Locate the cell with the specified text and output its (X, Y) center coordinate. 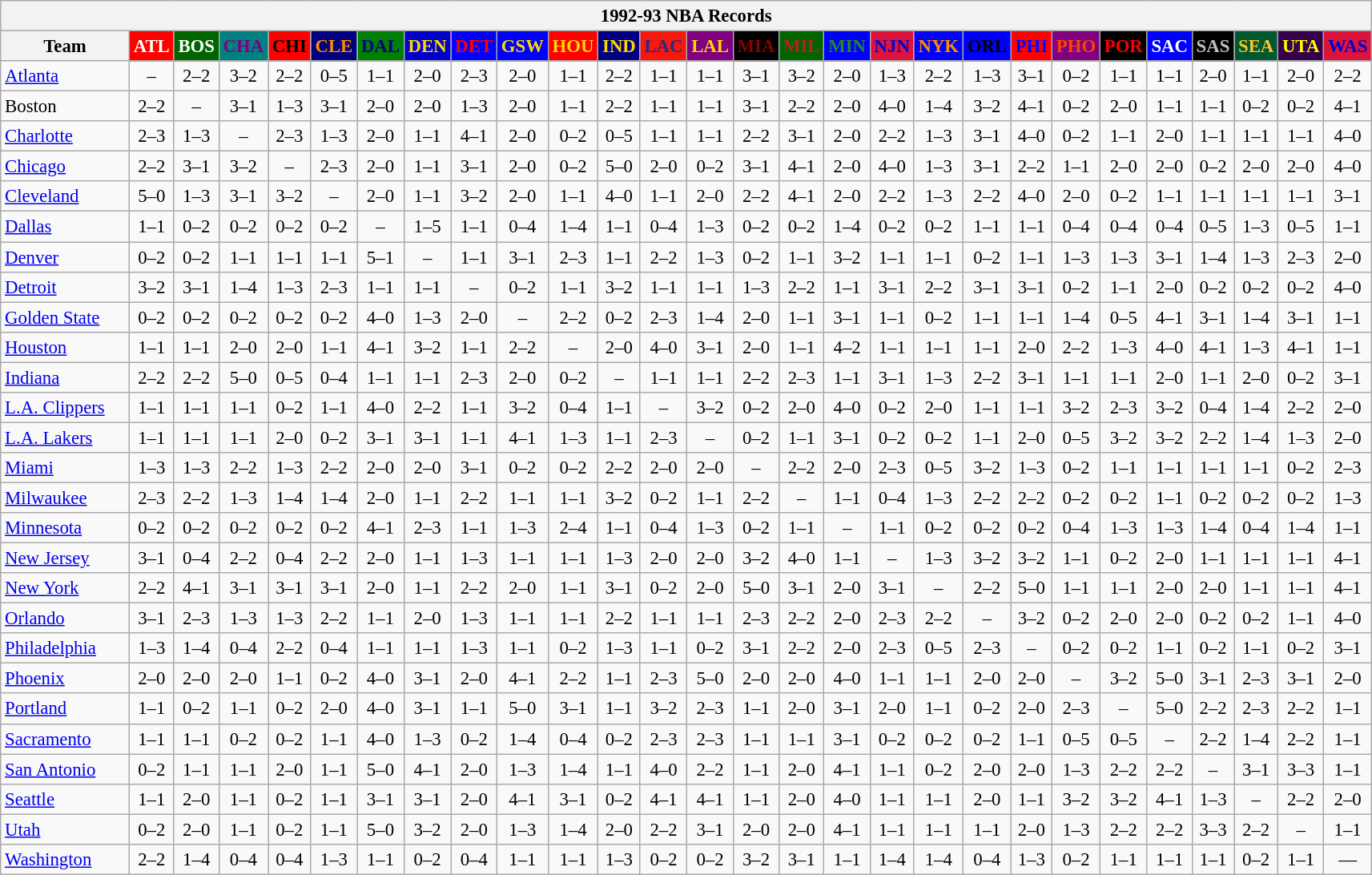
DET (474, 46)
Washington (66, 860)
Orlando (66, 619)
SAS (1213, 46)
Phoenix (66, 679)
L.A. Lakers (66, 437)
Minnesota (66, 528)
Philadelphia (66, 648)
1–5 (428, 227)
GSW (522, 46)
New Jersey (66, 558)
WAS (1348, 46)
Boston (66, 107)
NJN (892, 46)
NYK (939, 46)
DEN (428, 46)
Denver (66, 257)
SAC (1169, 46)
Portland (66, 709)
UTA (1301, 46)
CHI (289, 46)
HOU (573, 46)
Indiana (66, 377)
PHI (1032, 46)
DAL (381, 46)
Atlanta (66, 76)
2–4 (573, 528)
New York (66, 588)
Utah (66, 829)
ATL (151, 46)
4–2 (847, 347)
LAC (663, 46)
CLE (333, 46)
POR (1123, 46)
MIA (756, 46)
Detroit (66, 287)
SEA (1256, 46)
MIL (802, 46)
Chicago (66, 167)
Golden State (66, 317)
Seattle (66, 799)
Cleveland (66, 196)
CHA (243, 46)
BOS (196, 46)
San Antonio (66, 769)
Miami (66, 468)
5–1 (381, 257)
Dallas (66, 227)
Charlotte (66, 136)
Houston (66, 347)
L.A. Clippers (66, 408)
LAL (710, 46)
Milwaukee (66, 498)
— (1348, 860)
Team (66, 46)
Sacramento (66, 739)
IND (619, 46)
ORL (987, 46)
1992-93 NBA Records (686, 16)
MIN (847, 46)
PHO (1076, 46)
